Search for the cell housing the specified text and yield its (x, y) center coordinate. 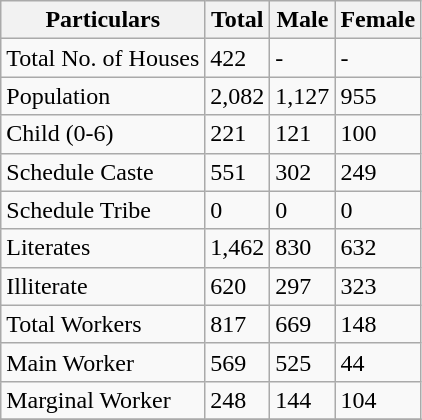
1,462 (238, 248)
249 (378, 172)
144 (302, 400)
248 (238, 400)
221 (238, 134)
Main Worker (103, 362)
569 (238, 362)
632 (378, 248)
669 (302, 324)
Illiterate (103, 286)
Male (302, 20)
422 (238, 58)
Total No. of Houses (103, 58)
Child (0-6) (103, 134)
620 (238, 286)
Total Workers (103, 324)
Total (238, 20)
Literates (103, 248)
551 (238, 172)
817 (238, 324)
525 (302, 362)
Population (103, 96)
Schedule Caste (103, 172)
Schedule Tribe (103, 210)
100 (378, 134)
955 (378, 96)
302 (302, 172)
44 (378, 362)
148 (378, 324)
297 (302, 286)
Particulars (103, 20)
104 (378, 400)
323 (378, 286)
121 (302, 134)
1,127 (302, 96)
Marginal Worker (103, 400)
2,082 (238, 96)
Female (378, 20)
830 (302, 248)
